Identify which cell holds the provided text, then report its [x, y] central coordinate. 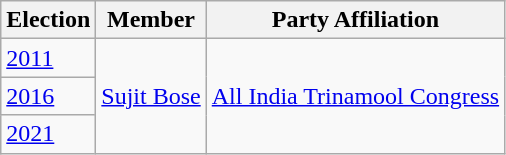
Election [48, 20]
2021 [48, 134]
Sujit Bose [151, 96]
Party Affiliation [355, 20]
2011 [48, 58]
Member [151, 20]
All India Trinamool Congress [355, 96]
2016 [48, 96]
